Provide the (X, Y) coordinate of the cell's center where the given text is located.  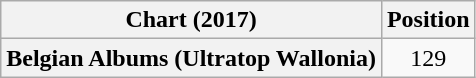
Belgian Albums (Ultratop Wallonia) (192, 58)
129 (428, 58)
Position (428, 20)
Chart (2017) (192, 20)
